Pinpoint the cell where the given text exists, returning its [x, y] midpoint coordinate. 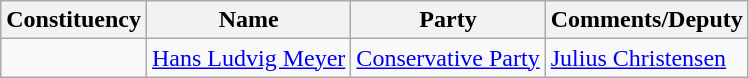
Constituency [74, 20]
Julius Christensen [646, 58]
Hans Ludvig Meyer [248, 58]
Name [248, 20]
Party [448, 20]
Conservative Party [448, 58]
Comments/Deputy [646, 20]
